Return the (X, Y) coordinate for the center point of the cell that contains the specified text.  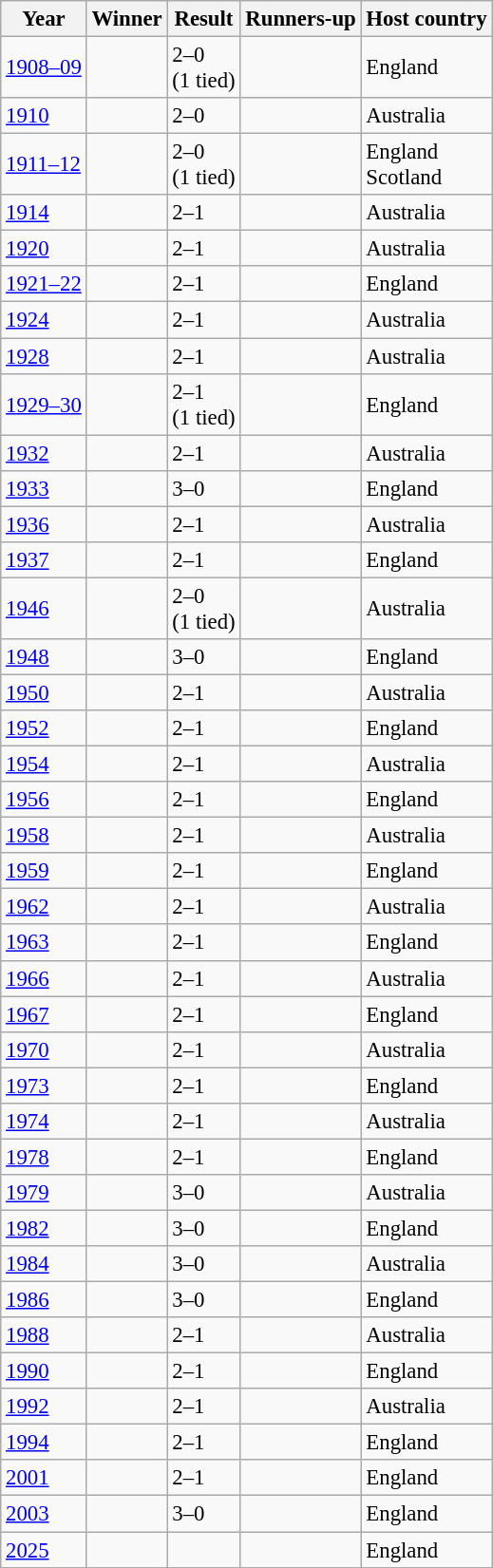
1948 (44, 657)
1978 (44, 1157)
1914 (44, 213)
1932 (44, 453)
1979 (44, 1193)
2003 (44, 1514)
1984 (44, 1264)
England Scotland (427, 165)
1973 (44, 1086)
1920 (44, 249)
1970 (44, 1049)
1929–30 (44, 405)
1966 (44, 978)
1921–22 (44, 284)
1928 (44, 356)
1952 (44, 728)
2–1(1 tied) (203, 405)
1990 (44, 1371)
1946 (44, 608)
2001 (44, 1479)
1992 (44, 1407)
1908–09 (44, 68)
Host country (427, 19)
2–0 (203, 116)
1986 (44, 1300)
Result (203, 19)
1959 (44, 871)
1956 (44, 800)
1936 (44, 524)
1988 (44, 1335)
1954 (44, 765)
1950 (44, 692)
1967 (44, 1014)
1933 (44, 488)
1974 (44, 1122)
1937 (44, 560)
1958 (44, 836)
1911–12 (44, 165)
Winner (127, 19)
2025 (44, 1550)
1910 (44, 116)
1963 (44, 943)
Year (44, 19)
1924 (44, 320)
Runners-up (300, 19)
1962 (44, 907)
1994 (44, 1443)
1982 (44, 1228)
